Search for the cell housing the specified text and yield its [x, y] center coordinate. 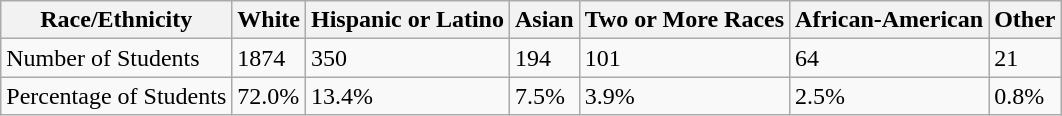
Race/Ethnicity [116, 20]
13.4% [407, 96]
White [269, 20]
21 [1025, 58]
3.9% [684, 96]
Asian [544, 20]
Percentage of Students [116, 96]
64 [890, 58]
Two or More Races [684, 20]
1874 [269, 58]
2.5% [890, 96]
African-American [890, 20]
350 [407, 58]
72.0% [269, 96]
Hispanic or Latino [407, 20]
Number of Students [116, 58]
7.5% [544, 96]
Other [1025, 20]
101 [684, 58]
194 [544, 58]
0.8% [1025, 96]
